From the cell containing the given text, extract its center point as (X, Y) coordinate. 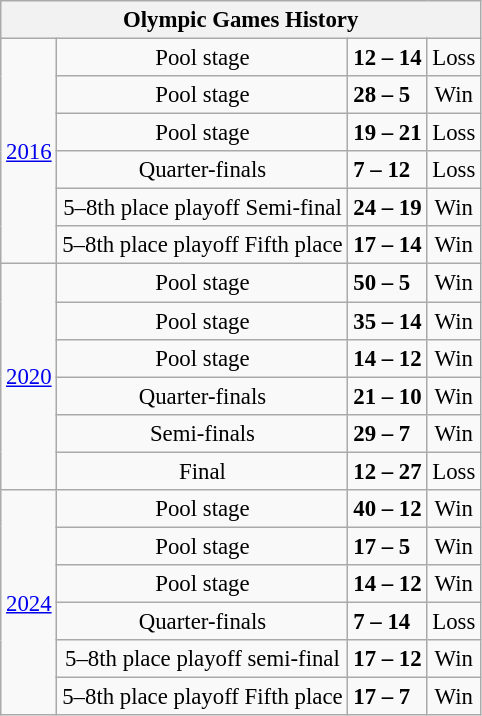
35 – 14 (388, 321)
19 – 21 (388, 133)
12 – 27 (388, 471)
7 – 14 (388, 621)
28 – 5 (388, 95)
17 – 5 (388, 546)
29 – 7 (388, 433)
Final (202, 471)
2024 (29, 603)
Olympic Games History (241, 20)
17 – 12 (388, 659)
21 – 10 (388, 396)
50 – 5 (388, 283)
2016 (29, 152)
40 – 12 (388, 509)
7 – 12 (388, 170)
12 – 14 (388, 58)
5–8th place playoff semi-final (202, 659)
24 – 19 (388, 208)
Semi-finals (202, 433)
17 – 7 (388, 697)
2020 (29, 377)
17 – 14 (388, 245)
5–8th place playoff Semi-final (202, 208)
